Return (X, Y) of the center of cell containing provided text 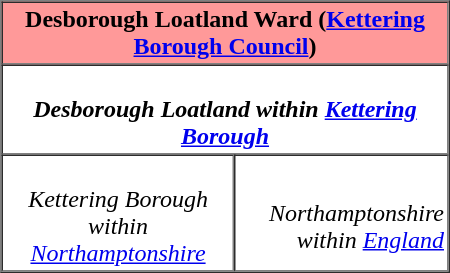
Desborough Loatland Ward (Kettering Borough Council) (226, 34)
Northamptonshire within England (342, 212)
Kettering Borough within Northamptonshire (118, 212)
Desborough Loatland within Kettering Borough (226, 109)
